From the cell containing the given text, extract its center point as (x, y) coordinate. 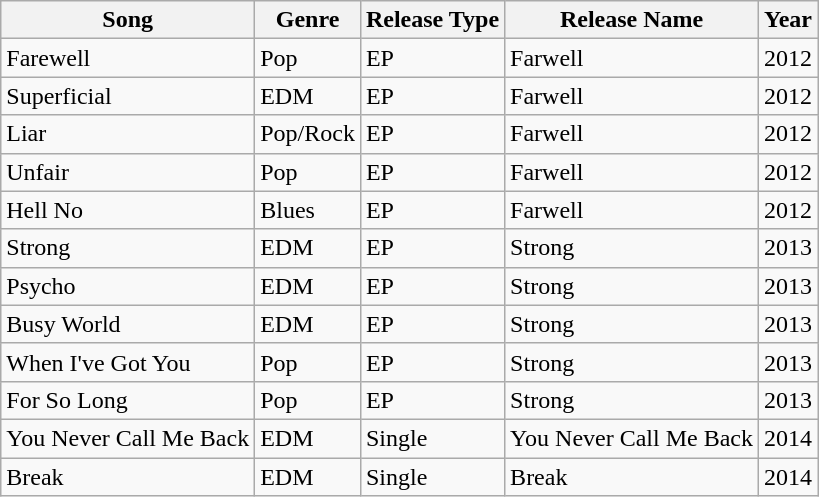
Year (788, 20)
Release Name (632, 20)
Unfair (128, 172)
Psycho (128, 286)
Release Type (432, 20)
Farewell (128, 58)
For So Long (128, 400)
Hell No (128, 210)
Pop/Rock (308, 134)
Blues (308, 210)
Genre (308, 20)
Song (128, 20)
When I've Got You (128, 362)
Superficial (128, 96)
Liar (128, 134)
Busy World (128, 324)
